Locate the cell with the specified text and output its (X, Y) center coordinate. 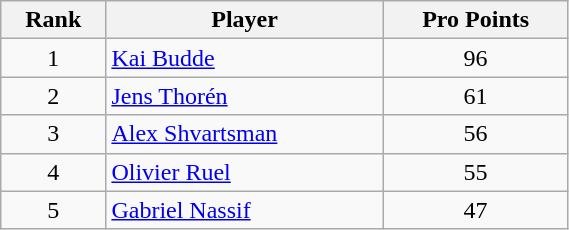
Jens Thorén (244, 96)
55 (476, 172)
96 (476, 58)
5 (54, 210)
Kai Budde (244, 58)
56 (476, 134)
Gabriel Nassif (244, 210)
4 (54, 172)
Pro Points (476, 20)
Alex Shvartsman (244, 134)
Olivier Ruel (244, 172)
Rank (54, 20)
47 (476, 210)
61 (476, 96)
3 (54, 134)
1 (54, 58)
2 (54, 96)
Player (244, 20)
